From the cell containing the given text, extract its center point as (x, y) coordinate. 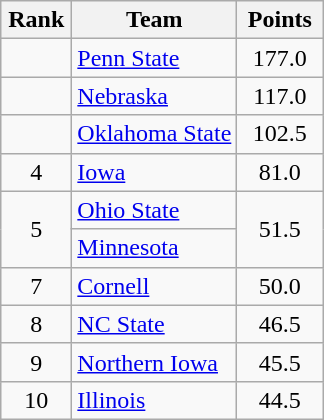
Penn State (154, 58)
45.5 (280, 362)
102.5 (280, 134)
Team (154, 20)
81.0 (280, 172)
Minnesota (154, 248)
46.5 (280, 324)
8 (36, 324)
Oklahoma State (154, 134)
Rank (36, 20)
Northern Iowa (154, 362)
Cornell (154, 286)
5 (36, 229)
Ohio State (154, 210)
4 (36, 172)
50.0 (280, 286)
177.0 (280, 58)
51.5 (280, 229)
Nebraska (154, 96)
Iowa (154, 172)
Points (280, 20)
Illinois (154, 400)
NC State (154, 324)
7 (36, 286)
44.5 (280, 400)
10 (36, 400)
9 (36, 362)
117.0 (280, 96)
